Output the (x, y) coordinate of the center of the cell containing the given text.  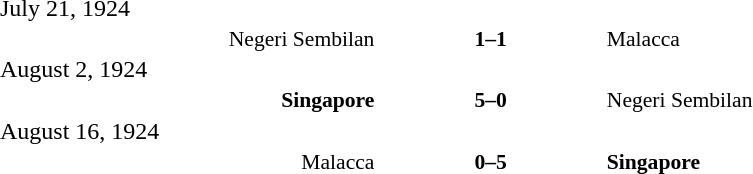
5–0 (490, 100)
1–1 (490, 38)
